Capture the cell that displays the provided text and extract its (x, y) central coordinate. 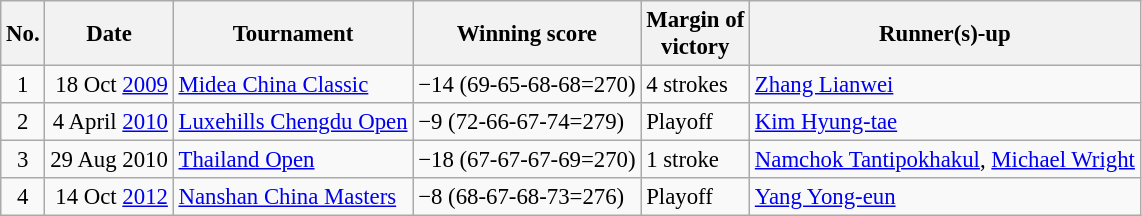
Yang Yong-eun (946, 197)
Nanshan China Masters (293, 197)
1 stroke (696, 160)
−14 (69-65-68-68=270) (527, 85)
Midea China Classic (293, 85)
Kim Hyung-tae (946, 122)
−9 (72-66-67-74=279) (527, 122)
No. (23, 34)
2 (23, 122)
Luxehills Chengdu Open (293, 122)
−18 (67-67-67-69=270) (527, 160)
Winning score (527, 34)
Tournament (293, 34)
4 (23, 197)
Runner(s)-up (946, 34)
4 April 2010 (109, 122)
Thailand Open (293, 160)
Margin ofvictory (696, 34)
3 (23, 160)
14 Oct 2012 (109, 197)
Namchok Tantipokhakul, Michael Wright (946, 160)
18 Oct 2009 (109, 85)
Date (109, 34)
Zhang Lianwei (946, 85)
29 Aug 2010 (109, 160)
−8 (68-67-68-73=276) (527, 197)
4 strokes (696, 85)
1 (23, 85)
